Detect which cell encompasses the target text, then output its [x, y] center coordinate. 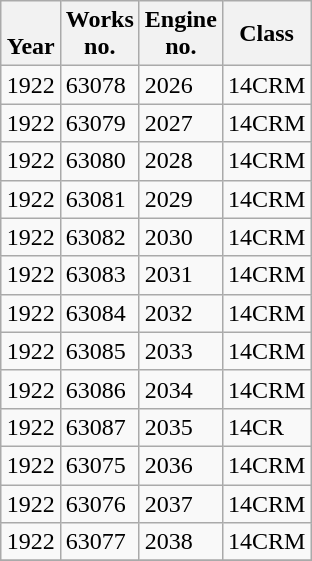
63086 [100, 389]
Year [30, 34]
2035 [180, 427]
63082 [100, 237]
Class [266, 34]
63076 [100, 503]
14CR [266, 427]
2038 [180, 542]
63081 [100, 199]
2032 [180, 313]
2028 [180, 161]
63079 [100, 123]
2027 [180, 123]
63080 [100, 161]
63083 [100, 275]
2030 [180, 237]
2029 [180, 199]
63075 [100, 465]
2031 [180, 275]
2037 [180, 503]
2033 [180, 351]
63085 [100, 351]
2026 [180, 85]
63087 [100, 427]
Worksno. [100, 34]
63084 [100, 313]
63078 [100, 85]
2036 [180, 465]
2034 [180, 389]
63077 [100, 542]
Engineno. [180, 34]
